Search for the cell housing the specified text and yield its (X, Y) center coordinate. 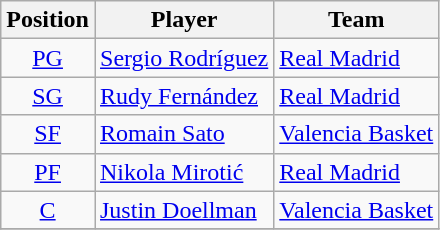
Sergio Rodríguez (184, 58)
PF (48, 172)
Player (184, 20)
C (48, 210)
Romain Sato (184, 134)
Nikola Mirotić (184, 172)
Justin Doellman (184, 210)
Rudy Fernández (184, 96)
SF (48, 134)
Position (48, 20)
PG (48, 58)
SG (48, 96)
Team (356, 20)
